Pinpoint the cell where the given text exists, returning its (X, Y) midpoint coordinate. 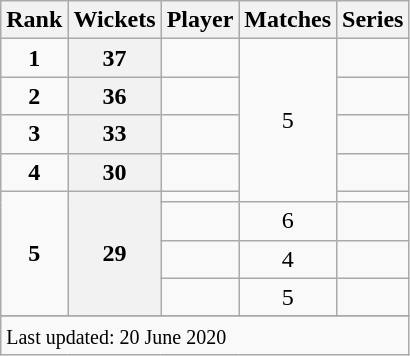
37 (114, 58)
Last updated: 20 June 2020 (205, 335)
Wickets (114, 20)
1 (34, 58)
Series (373, 20)
33 (114, 134)
36 (114, 96)
3 (34, 134)
6 (288, 221)
Rank (34, 20)
30 (114, 172)
Matches (288, 20)
29 (114, 254)
2 (34, 96)
Player (200, 20)
